Detect which cell encompasses the target text, then output its (x, y) center coordinate. 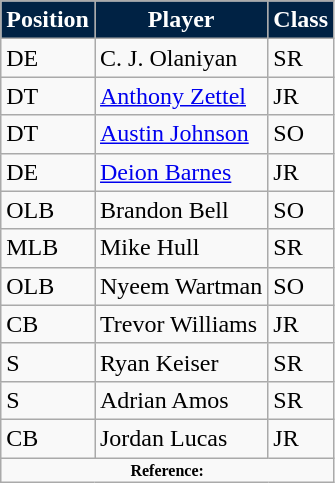
Player (180, 20)
Nyeem Wartman (180, 286)
Mike Hull (180, 248)
Deion Barnes (180, 172)
Trevor Williams (180, 324)
Ryan Keiser (180, 362)
Adrian Amos (180, 400)
Reference: (168, 470)
Brandon Bell (180, 210)
Class (301, 20)
Anthony Zettel (180, 96)
Austin Johnson (180, 134)
Position (48, 20)
Jordan Lucas (180, 438)
MLB (48, 248)
C. J. Olaniyan (180, 58)
